Scan for the cell matching the given text and deliver its (X, Y) coordinate at center. 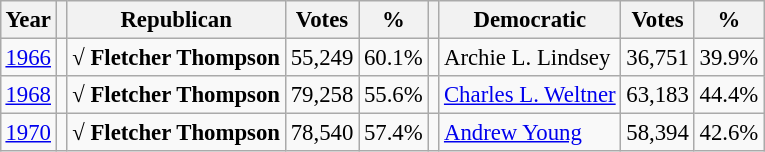
Year (28, 20)
78,540 (322, 133)
1970 (28, 133)
60.1% (394, 57)
57.4% (394, 133)
Archie L. Lindsey (530, 57)
79,258 (322, 95)
Democratic (530, 20)
39.9% (728, 57)
42.6% (728, 133)
1968 (28, 95)
Charles L. Weltner (530, 95)
1966 (28, 57)
63,183 (658, 95)
58,394 (658, 133)
36,751 (658, 57)
Republican (176, 20)
55,249 (322, 57)
55.6% (394, 95)
Andrew Young (530, 133)
44.4% (728, 95)
